Locate the cell with the specified text and output its (x, y) center coordinate. 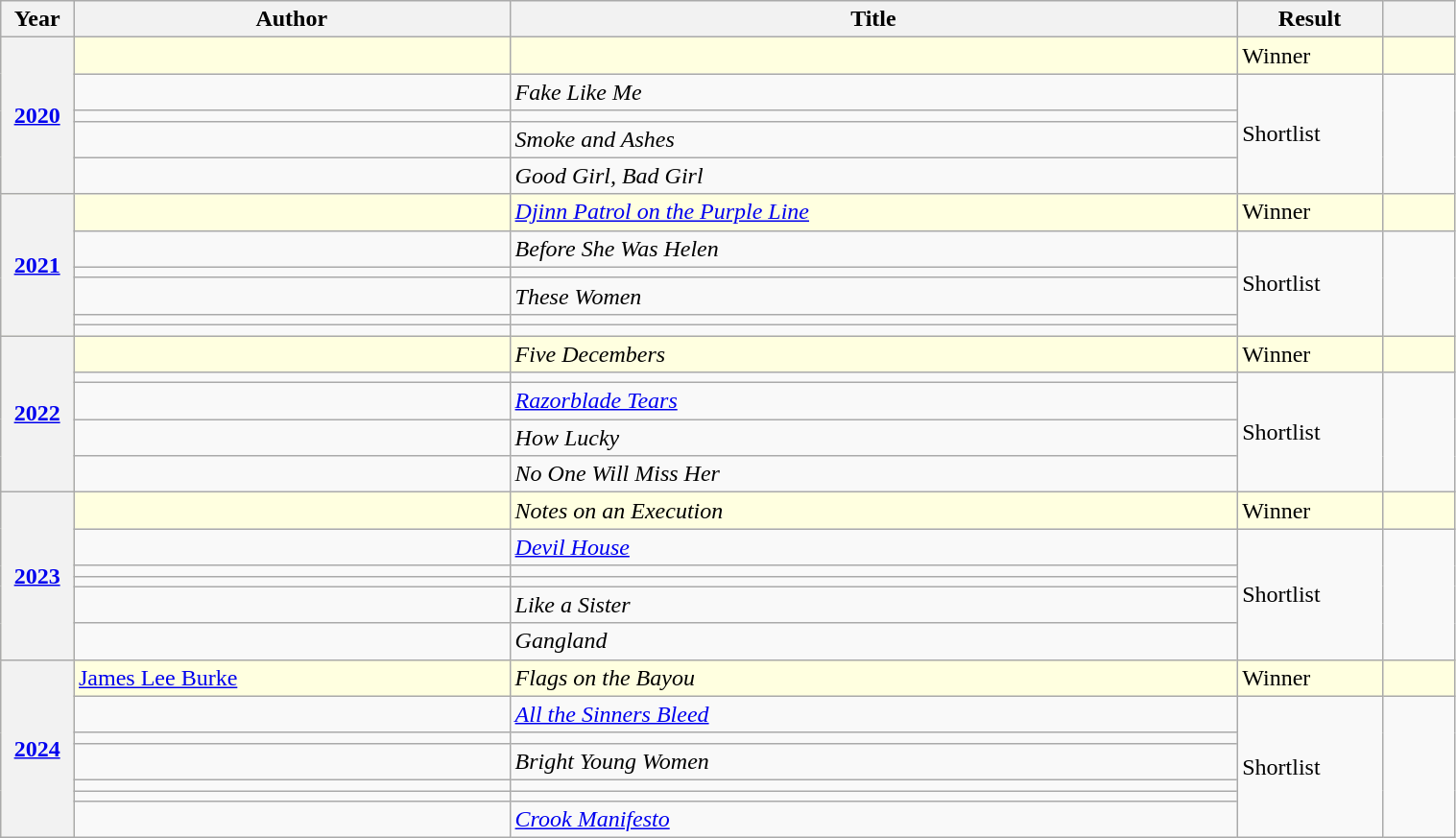
Crook Manifesto (873, 820)
Five Decembers (873, 354)
No One Will Miss Her (873, 474)
Author (292, 19)
Flags on the Bayou (873, 678)
2022 (37, 415)
2023 (37, 576)
Like a Sister (873, 605)
Result (1310, 19)
Before She Was Helen (873, 249)
How Lucky (873, 438)
Smoke and Ashes (873, 139)
All the Sinners Bleed (873, 714)
Razorblade Tears (873, 401)
These Women (873, 296)
Year (37, 19)
Fake Like Me (873, 92)
Good Girl, Bad Girl (873, 176)
2021 (37, 265)
Devil House (873, 547)
Gangland (873, 641)
James Lee Burke (292, 678)
2020 (37, 115)
Djinn Patrol on the Purple Line (873, 212)
Bright Young Women (873, 761)
Title (873, 19)
2024 (37, 749)
Notes on an Execution (873, 511)
